Detect which cell encompasses the target text, then output its (X, Y) center coordinate. 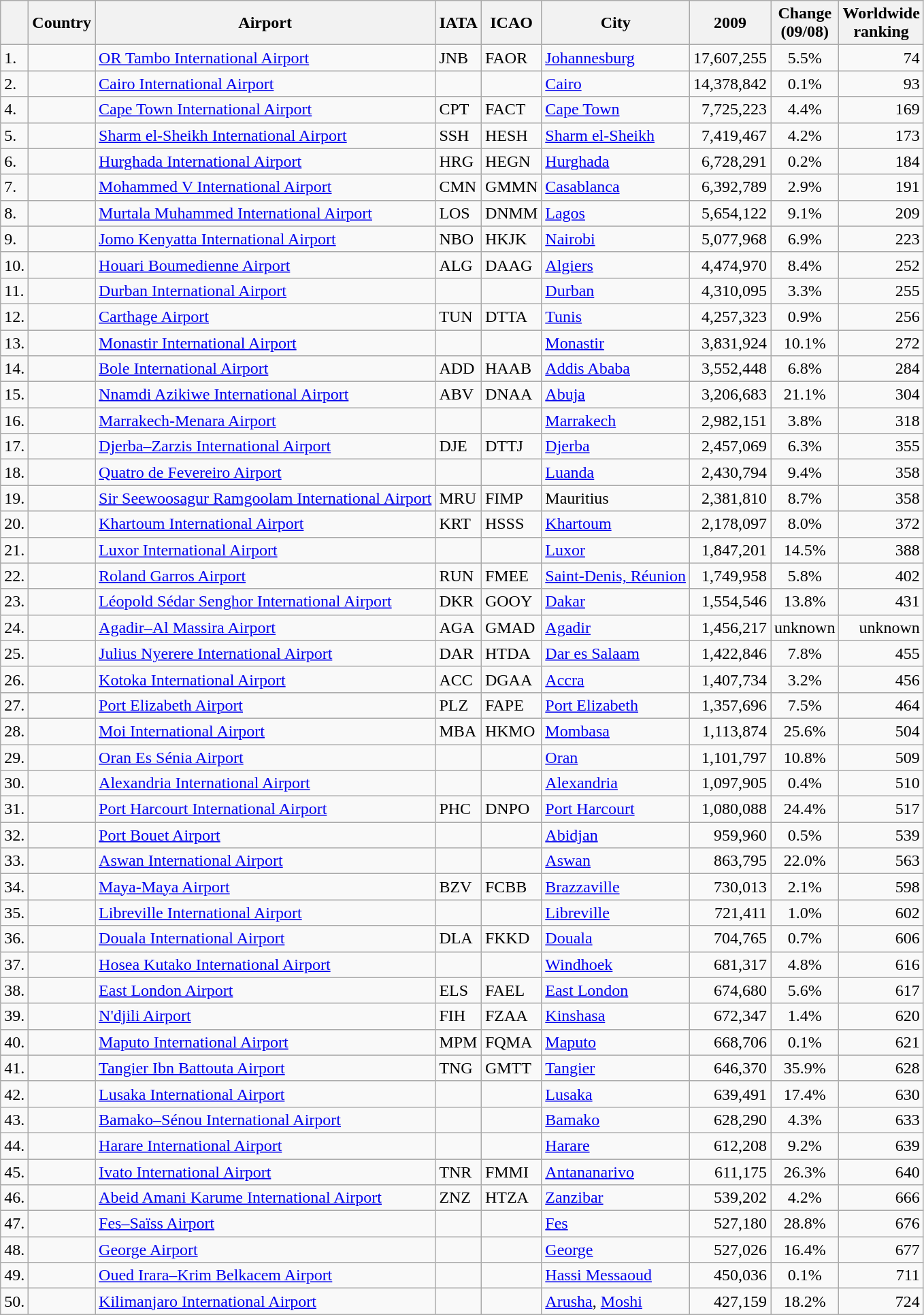
48. (15, 1250)
Lusaka (616, 1094)
Lagos (616, 213)
Accra (616, 679)
0.4% (805, 783)
620 (881, 1016)
Julius Nyerere International Airport (265, 653)
517 (881, 809)
4. (15, 110)
617 (881, 990)
Harare (616, 1146)
Oued Irara–Krim Belkacem Airport (265, 1276)
Agadir–Al Massira Airport (265, 628)
Cape Town International Airport (265, 110)
38. (15, 990)
450,036 (729, 1276)
Fes–Saïss Airport (265, 1224)
Khartoum (616, 524)
N'djili Airport (265, 1016)
2,178,097 (729, 524)
Jomo Kenyatta International Airport (265, 239)
0.9% (805, 316)
355 (881, 447)
2.1% (805, 887)
3,206,683 (729, 395)
1,407,734 (729, 679)
1. (15, 58)
7,725,223 (729, 110)
Libreville International Airport (265, 913)
Cape Town (616, 110)
Sharm el-Sheikh (616, 135)
10.8% (805, 758)
GOOY (511, 602)
50. (15, 1301)
1,456,217 (729, 628)
16.4% (805, 1250)
14.5% (805, 550)
5.8% (805, 576)
TNG (459, 1068)
0.2% (805, 161)
4.3% (805, 1120)
HSSS (511, 524)
1.4% (805, 1016)
8.4% (805, 265)
LOS (459, 213)
RUN (459, 576)
39. (15, 1016)
Country (62, 23)
Mombasa (616, 731)
646,370 (729, 1068)
8.0% (805, 524)
26. (15, 679)
Hosea Kutako International Airport (265, 964)
4,474,970 (729, 265)
13. (15, 342)
Algiers (616, 265)
FKKD (511, 939)
252 (881, 265)
Mauritius (616, 498)
372 (881, 524)
GMMN (511, 187)
Roland Garros Airport (265, 576)
Maputo International Airport (265, 1042)
25.6% (805, 731)
Kinshasa (616, 1016)
639,491 (729, 1094)
ACC (459, 679)
Windhoek (616, 964)
Port Harcourt (616, 809)
Tunis (616, 316)
17. (15, 447)
HTZA (511, 1198)
456 (881, 679)
DLA (459, 939)
FACT (511, 110)
DNPO (511, 809)
KRT (459, 524)
DTTJ (511, 447)
2009 (729, 23)
7.8% (805, 653)
539,202 (729, 1198)
15. (15, 395)
21.1% (805, 395)
37. (15, 964)
Bole International Airport (265, 369)
724 (881, 1301)
28. (15, 731)
20. (15, 524)
DGAA (511, 679)
DAAG (511, 265)
HTDA (511, 653)
1.0% (805, 913)
ELS (459, 990)
5.5% (805, 58)
Port Elizabeth Airport (265, 705)
5.6% (805, 990)
Johannesburg (616, 58)
2,381,810 (729, 498)
FMMI (511, 1171)
MBA (459, 731)
30. (15, 783)
606 (881, 939)
598 (881, 887)
1,113,874 (729, 731)
47. (15, 1224)
Addis Ababa (616, 369)
9.4% (805, 472)
26.3% (805, 1171)
2.9% (805, 187)
509 (881, 758)
6.9% (805, 239)
272 (881, 342)
Djerba–Zarzis International Airport (265, 447)
959,960 (729, 835)
674,680 (729, 990)
22.0% (805, 861)
3,552,448 (729, 369)
255 (881, 291)
34. (15, 887)
24.4% (805, 809)
41. (15, 1068)
402 (881, 576)
FAPE (511, 705)
FZAA (511, 1016)
Djerba (616, 447)
677 (881, 1250)
464 (881, 705)
SSH (459, 135)
628 (881, 1068)
Arusha, Moshi (616, 1301)
184 (881, 161)
Léopold Sédar Senghor International Airport (265, 602)
18.2% (805, 1301)
1,101,797 (729, 758)
FIH (459, 1016)
7,419,467 (729, 135)
Luanda (616, 472)
4,310,095 (729, 291)
Monastir International Airport (265, 342)
PHC (459, 809)
6. (15, 161)
2. (15, 84)
33. (15, 861)
22. (15, 576)
93 (881, 84)
42. (15, 1094)
Aswan International Airport (265, 861)
14,378,842 (729, 84)
431 (881, 602)
1,357,696 (729, 705)
Sharm el-Sheikh International Airport (265, 135)
Casablanca (616, 187)
Durban (616, 291)
672,347 (729, 1016)
8. (15, 213)
9. (15, 239)
9.2% (805, 1146)
FAEL (511, 990)
318 (881, 421)
Kotoka International Airport (265, 679)
East London (616, 990)
Marrakech-Menara Airport (265, 421)
45. (15, 1171)
Brazzaville (616, 887)
388 (881, 550)
681,317 (729, 964)
HAAB (511, 369)
6,392,789 (729, 187)
6.8% (805, 369)
HESH (511, 135)
Durban International Airport (265, 291)
10.1% (805, 342)
3,831,924 (729, 342)
630 (881, 1094)
TUN (459, 316)
Tangier Ibn Battouta Airport (265, 1068)
5. (15, 135)
704,765 (729, 939)
Kilimanjaro International Airport (265, 1301)
863,795 (729, 861)
George Airport (265, 1250)
19. (15, 498)
Douala (616, 939)
GMAD (511, 628)
TNR (459, 1171)
563 (881, 861)
666 (881, 1198)
711 (881, 1276)
Cairo (616, 84)
18. (15, 472)
32. (15, 835)
Port Elizabeth (616, 705)
Alexandria (616, 783)
FIMP (511, 498)
668,706 (729, 1042)
29. (15, 758)
Fes (616, 1224)
602 (881, 913)
DNAA (511, 395)
FQMA (511, 1042)
Lusaka International Airport (265, 1094)
FAOR (511, 58)
Agadir (616, 628)
Bamako (616, 1120)
4.4% (805, 110)
JNB (459, 58)
35.9% (805, 1068)
Ivato International Airport (265, 1171)
DTTA (511, 316)
Alexandria International Airport (265, 783)
GMTT (511, 1068)
5,654,122 (729, 213)
730,013 (729, 887)
36. (15, 939)
Abuja (616, 395)
7.5% (805, 705)
0.7% (805, 939)
209 (881, 213)
City (616, 23)
FCBB (511, 887)
Worldwide ranking (881, 23)
8.7% (805, 498)
ZNZ (459, 1198)
1,847,201 (729, 550)
17.4% (805, 1094)
Oran (616, 758)
Nairobi (616, 239)
621 (881, 1042)
Nnamdi Azikiwe International Airport (265, 395)
ADD (459, 369)
46. (15, 1198)
Antananarivo (616, 1171)
Mohammed V International Airport (265, 187)
527,026 (729, 1250)
George (616, 1250)
Port Bouet Airport (265, 835)
12. (15, 316)
Moi International Airport (265, 731)
6.3% (805, 447)
1,097,905 (729, 783)
Change (09/08) (805, 23)
Marrakech (616, 421)
Port Harcourt International Airport (265, 809)
5,077,968 (729, 239)
611,175 (729, 1171)
16. (15, 421)
1,080,088 (729, 809)
304 (881, 395)
HKMO (511, 731)
Luxor (616, 550)
4,257,323 (729, 316)
17,607,255 (729, 58)
27. (15, 705)
10. (15, 265)
3.8% (805, 421)
43. (15, 1120)
HKJK (511, 239)
Hurghada (616, 161)
9.1% (805, 213)
ICAO (511, 23)
24. (15, 628)
173 (881, 135)
427,159 (729, 1301)
CPT (459, 110)
DJE (459, 447)
284 (881, 369)
13.8% (805, 602)
East London Airport (265, 990)
6,728,291 (729, 161)
21. (15, 550)
31. (15, 809)
CMN (459, 187)
4.8% (805, 964)
Quatro de Fevereiro Airport (265, 472)
Airport (265, 23)
44. (15, 1146)
28.8% (805, 1224)
191 (881, 187)
MPM (459, 1042)
Cairo International Airport (265, 84)
Aswan (616, 861)
Bamako–Sénou International Airport (265, 1120)
AGA (459, 628)
DAR (459, 653)
Harare International Airport (265, 1146)
Maya-Maya Airport (265, 887)
Saint-Denis, Réunion (616, 576)
Libreville (616, 913)
OR Tambo International Airport (265, 58)
616 (881, 964)
11. (15, 291)
640 (881, 1171)
Abeid Amani Karume International Airport (265, 1198)
NBO (459, 239)
IATA (459, 23)
2,457,069 (729, 447)
633 (881, 1120)
35. (15, 913)
612,208 (729, 1146)
MRU (459, 498)
223 (881, 239)
ABV (459, 395)
BZV (459, 887)
Monastir (616, 342)
628,290 (729, 1120)
49. (15, 1276)
721,411 (729, 913)
504 (881, 731)
Luxor International Airport (265, 550)
Maputo (616, 1042)
DKR (459, 602)
40. (15, 1042)
25. (15, 653)
Sir Seewoosagur Ramgoolam International Airport (265, 498)
Hurghada International Airport (265, 161)
Dakar (616, 602)
Murtala Muhammed International Airport (265, 213)
Dar es Salaam (616, 653)
1,749,958 (729, 576)
1,554,546 (729, 602)
Khartoum International Airport (265, 524)
14. (15, 369)
539 (881, 835)
676 (881, 1224)
Zanzibar (616, 1198)
0.5% (805, 835)
HRG (459, 161)
455 (881, 653)
Abidjan (616, 835)
HEGN (511, 161)
Carthage Airport (265, 316)
2,982,151 (729, 421)
Houari Boumedienne Airport (265, 265)
3.3% (805, 291)
639 (881, 1146)
ALG (459, 265)
2,430,794 (729, 472)
FMEE (511, 576)
PLZ (459, 705)
7. (15, 187)
169 (881, 110)
510 (881, 783)
3.2% (805, 679)
1,422,846 (729, 653)
DNMM (511, 213)
Douala International Airport (265, 939)
Tangier (616, 1068)
Oran Es Sénia Airport (265, 758)
527,180 (729, 1224)
Hassi Messaoud (616, 1276)
256 (881, 316)
23. (15, 602)
74 (881, 58)
